Return [x, y] of the center of cell containing provided text 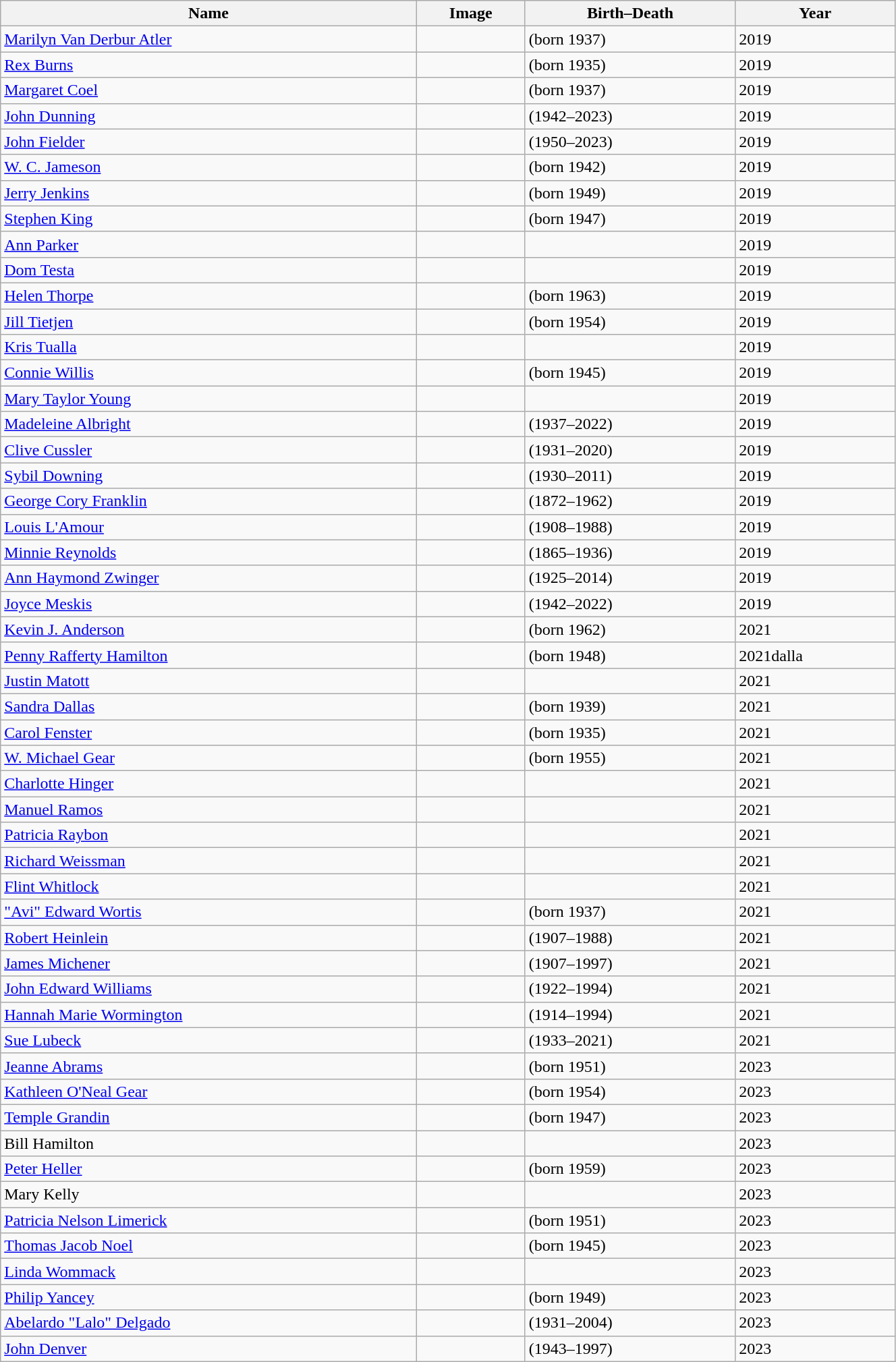
W. C. Jameson [208, 167]
Sandra Dallas [208, 706]
(1865–1936) [630, 552]
Helen Thorpe [208, 295]
(1908–1988) [630, 527]
Margaret Coel [208, 90]
Minnie Reynolds [208, 552]
(born 1955) [630, 758]
Jill Tietjen [208, 322]
Penny Rafferty Hamilton [208, 655]
Charlotte Hinger [208, 784]
Kathleen O'Neal Gear [208, 1091]
(1942–2022) [630, 604]
Marilyn Van Derbur Atler [208, 39]
Image [471, 13]
John Fielder [208, 142]
Temple Grandin [208, 1117]
Stephen King [208, 219]
Mary Kelly [208, 1195]
(1943–1997) [630, 1349]
(1931–2020) [630, 450]
(born 1942) [630, 167]
(1907–1988) [630, 938]
Manuel Ramos [208, 810]
Peter Heller [208, 1169]
James Michener [208, 963]
(born 1948) [630, 655]
Birth–Death [630, 13]
Ann Haymond Zwinger [208, 578]
Clive Cussler [208, 450]
Robert Heinlein [208, 938]
2021dalla [815, 655]
(born 1962) [630, 629]
Mary Taylor Young [208, 399]
Name [208, 13]
(1922–1994) [630, 989]
Kris Tualla [208, 347]
(1937–2022) [630, 424]
(1930–2011) [630, 476]
Abelardo "Lalo" Delgado [208, 1323]
(1931–2004) [630, 1323]
(born 1959) [630, 1169]
(1933–2021) [630, 1040]
Philip Yancey [208, 1297]
Flint Whitlock [208, 886]
Year [815, 13]
(born 1963) [630, 295]
"Avi" Edward Wortis [208, 912]
George Cory Franklin [208, 501]
Jeanne Abrams [208, 1066]
Dom Testa [208, 270]
Kevin J. Anderson [208, 629]
(born 1939) [630, 706]
John Dunning [208, 116]
Thomas Jacob Noel [208, 1246]
Patricia Nelson Limerick [208, 1220]
Sue Lubeck [208, 1040]
(1950–2023) [630, 142]
John Edward Williams [208, 989]
(1907–1997) [630, 963]
Ann Parker [208, 244]
Hannah Marie Wormington [208, 1015]
Carol Fenster [208, 732]
(1925–2014) [630, 578]
Patricia Raybon [208, 835]
Sybil Downing [208, 476]
Bill Hamilton [208, 1143]
John Denver [208, 1349]
Joyce Meskis [208, 604]
(1872–1962) [630, 501]
W. Michael Gear [208, 758]
Louis L'Amour [208, 527]
Linda Wommack [208, 1272]
Connie Willis [208, 373]
Richard Weissman [208, 861]
Madeleine Albright [208, 424]
Rex Burns [208, 65]
Jerry Jenkins [208, 193]
(1942–2023) [630, 116]
Justin Matott [208, 681]
(1914–1994) [630, 1015]
